Search for the cell housing the specified text and yield its (X, Y) center coordinate. 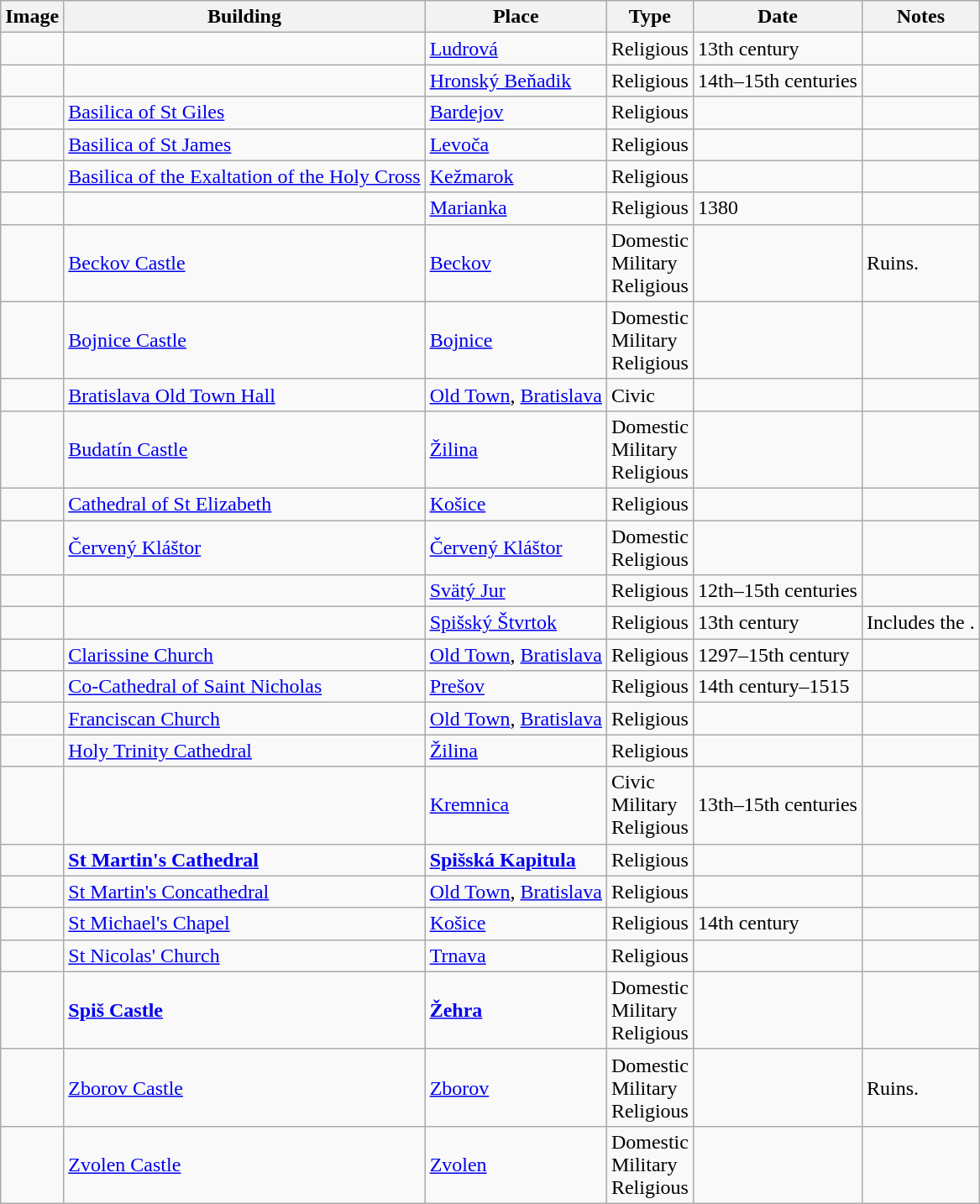
Basilica of St Giles (244, 113)
Kremnica (516, 805)
Bardejov (516, 113)
DomesticReligious (650, 547)
14th century–1515 (778, 687)
Basilica of St James (244, 144)
1297–15th century (778, 655)
Trnava (516, 955)
Cathedral of St Elizabeth (244, 504)
Place (516, 17)
Image (32, 17)
Bojnice (516, 340)
Marianka (516, 208)
Zvolen (516, 1165)
Budatín Castle (244, 449)
Zborov (516, 1087)
Spiš Castle (244, 1010)
Co-Cathedral of Saint Nicholas (244, 687)
Svätý Jur (516, 591)
12th–15th centuries (778, 591)
Basilica of the Exaltation of the Holy Cross (244, 176)
Zborov Castle (244, 1087)
St Michael's Chapel (244, 924)
Levoča (516, 144)
14th century (778, 924)
Kežmarok (516, 176)
St Nicolas' Church (244, 955)
Date (778, 17)
Zvolen Castle (244, 1165)
Bojnice Castle (244, 340)
Spišský Štvrtok (516, 623)
14th–15th centuries (778, 81)
CivicMilitaryReligious (650, 805)
Bratislava Old Town Hall (244, 395)
Spišská Kapitula (516, 860)
Clarissine Church (244, 655)
Beckov Castle (244, 263)
Building (244, 17)
Civic (650, 395)
St Martin's Concathedral (244, 892)
1380 (778, 208)
Holy Trinity Cathedral (244, 751)
Prešov (516, 687)
St Martin's Cathedral (244, 860)
Franciscan Church (244, 719)
Ludrová (516, 49)
13th–15th centuries (778, 805)
Notes (920, 17)
Hronský Beňadik (516, 81)
Beckov (516, 263)
Žehra (516, 1010)
Includes the . (920, 623)
Type (650, 17)
